From the cell containing the given text, extract its center point as [X, Y] coordinate. 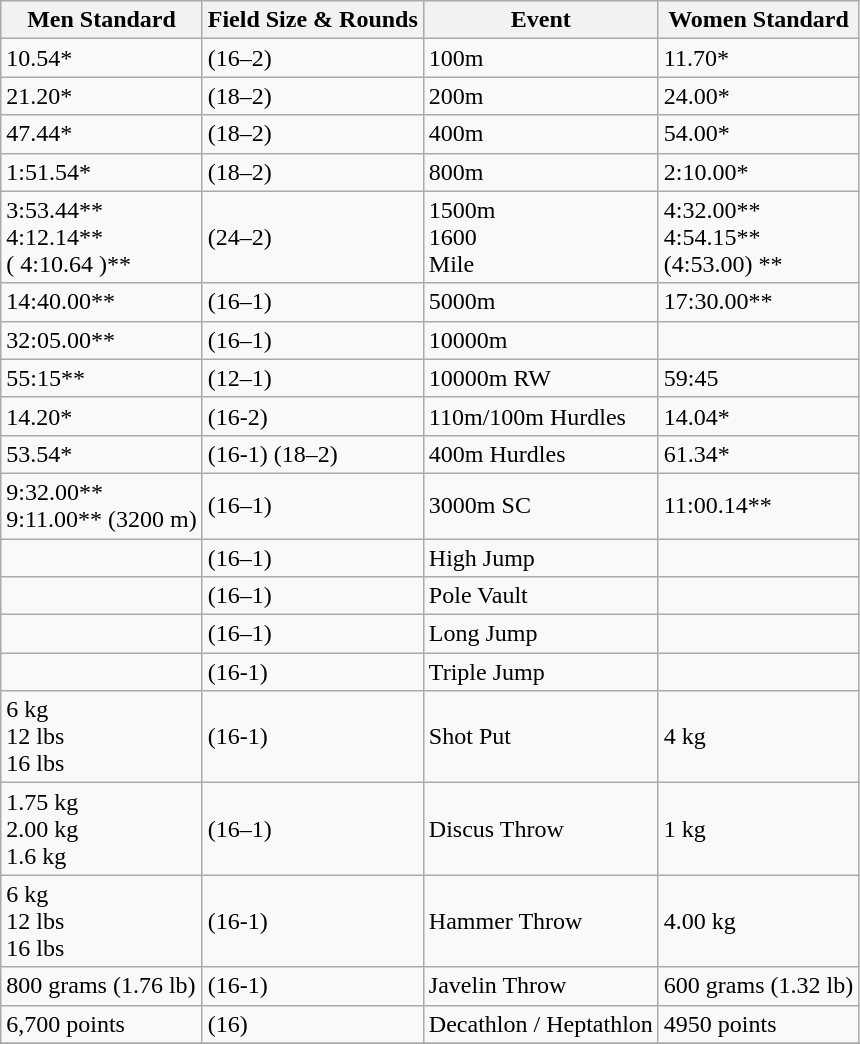
(16-2) [312, 416]
11:00.14** [758, 506]
High Jump [540, 557]
9:32.00**9:11.00** (3200 m) [102, 506]
400m [540, 134]
Field Size & Rounds [312, 20]
4:32.00**4:54.15**(4:53.00) ** [758, 237]
(16-1) (18–2) [312, 454]
14.04* [758, 416]
24.00* [758, 96]
Event [540, 20]
Men Standard [102, 20]
4.00 kg [758, 921]
17:30.00** [758, 302]
Shot Put [540, 737]
(12–1) [312, 378]
53.54* [102, 454]
1 kg [758, 829]
21.20* [102, 96]
3:53.44**4:12.14**( 4:10.64 )** [102, 237]
Long Jump [540, 634]
1500m1600Mile [540, 237]
Discus Throw [540, 829]
5000m [540, 302]
55:15** [102, 378]
1:51.54* [102, 172]
(24–2) [312, 237]
14:40.00** [102, 302]
4950 points [758, 1024]
54.00* [758, 134]
6,700 points [102, 1024]
Triple Jump [540, 672]
32:05.00** [102, 340]
3000m SC [540, 506]
200m [540, 96]
800m [540, 172]
Javelin Throw [540, 986]
600 grams (1.32 lb) [758, 986]
Pole Vault [540, 596]
10000m [540, 340]
100m [540, 58]
Hammer Throw [540, 921]
(16) [312, 1024]
4 kg [758, 737]
47.44* [102, 134]
(16–2) [312, 58]
1.75 kg 2.00 kg 1.6 kg [102, 829]
14.20* [102, 416]
11.70* [758, 58]
800 grams (1.76 lb) [102, 986]
400m Hurdles [540, 454]
Women Standard [758, 20]
10000m RW [540, 378]
10.54* [102, 58]
59:45 [758, 378]
110m/100m Hurdles [540, 416]
Decathlon / Heptathlon [540, 1024]
2:10.00* [758, 172]
61.34* [758, 454]
